Scan for the cell matching the given text and deliver its [X, Y] coordinate at center. 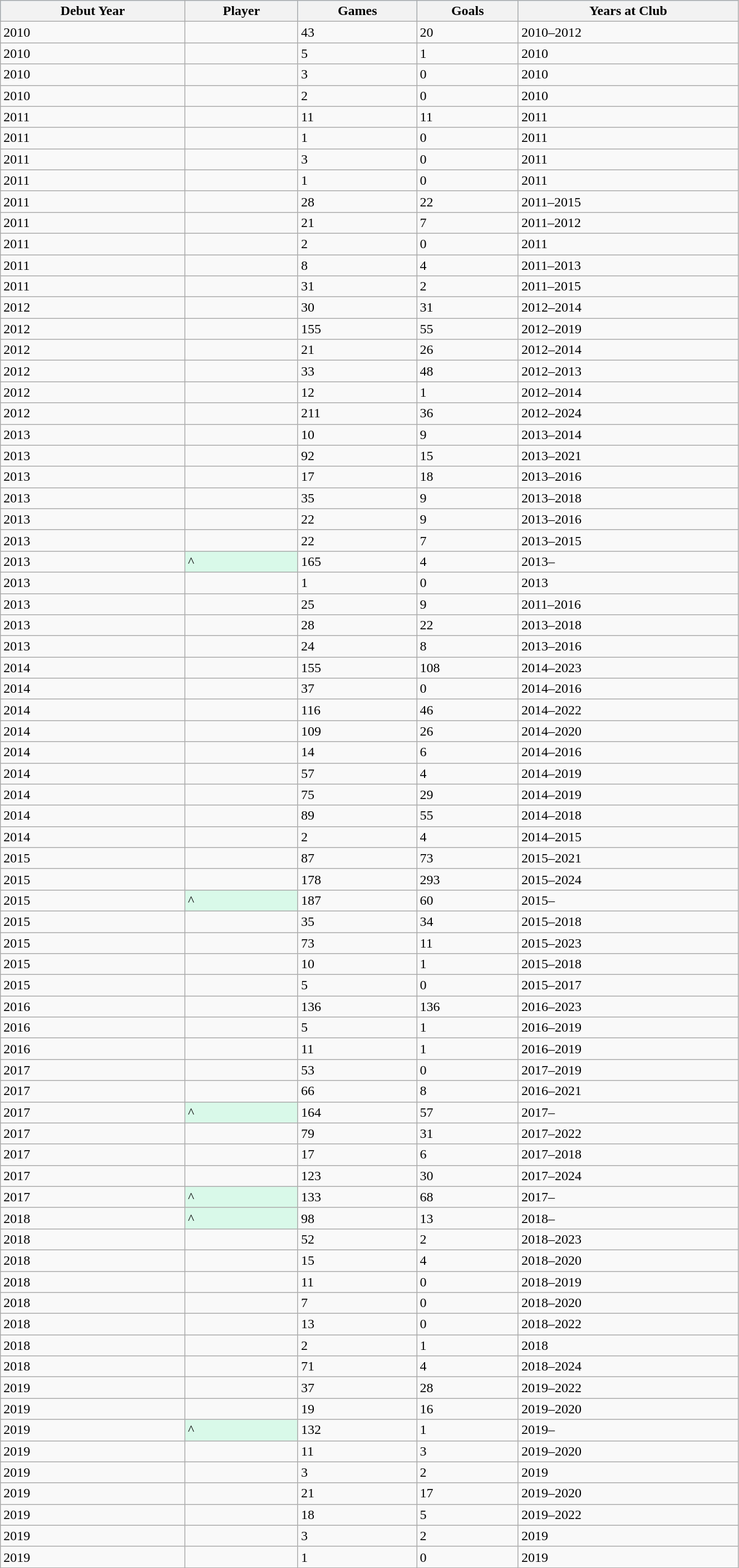
29 [467, 795]
2014–2022 [628, 710]
87 [357, 858]
2011–2013 [628, 265]
293 [467, 879]
2015–2023 [628, 943]
24 [357, 647]
Years at Club [628, 11]
116 [357, 710]
66 [357, 1091]
Player [242, 11]
20 [467, 32]
19 [357, 1409]
89 [357, 816]
2016–2023 [628, 1007]
2017–2018 [628, 1155]
2018–2024 [628, 1367]
165 [357, 561]
2018–2022 [628, 1324]
132 [357, 1430]
14 [357, 752]
68 [467, 1197]
2017–2022 [628, 1133]
75 [357, 795]
2014–2018 [628, 816]
53 [357, 1070]
Debut Year [93, 11]
46 [467, 710]
2014–2023 [628, 668]
2012–2019 [628, 329]
92 [357, 456]
33 [357, 371]
Games [357, 11]
2013– [628, 561]
2018– [628, 1218]
2013–2014 [628, 435]
123 [357, 1176]
178 [357, 879]
2018–2019 [628, 1281]
2010–2012 [628, 32]
2015–2024 [628, 879]
2019– [628, 1430]
2014–2015 [628, 837]
98 [357, 1218]
2015–2021 [628, 858]
71 [357, 1367]
2011–2016 [628, 604]
2012–2024 [628, 413]
25 [357, 604]
79 [357, 1133]
2015–2017 [628, 985]
164 [357, 1112]
52 [357, 1239]
133 [357, 1197]
2017–2024 [628, 1176]
48 [467, 371]
36 [467, 413]
2018–2023 [628, 1239]
60 [467, 900]
211 [357, 413]
12 [357, 392]
2015– [628, 900]
109 [357, 731]
2016–2021 [628, 1091]
Goals [467, 11]
187 [357, 900]
43 [357, 32]
16 [467, 1409]
2017–2019 [628, 1070]
34 [467, 921]
2011–2012 [628, 223]
2014–2020 [628, 731]
2012–2013 [628, 371]
2013–2021 [628, 456]
108 [467, 668]
2013–2015 [628, 540]
